Identify which cell holds the provided text, then report its [X, Y] central coordinate. 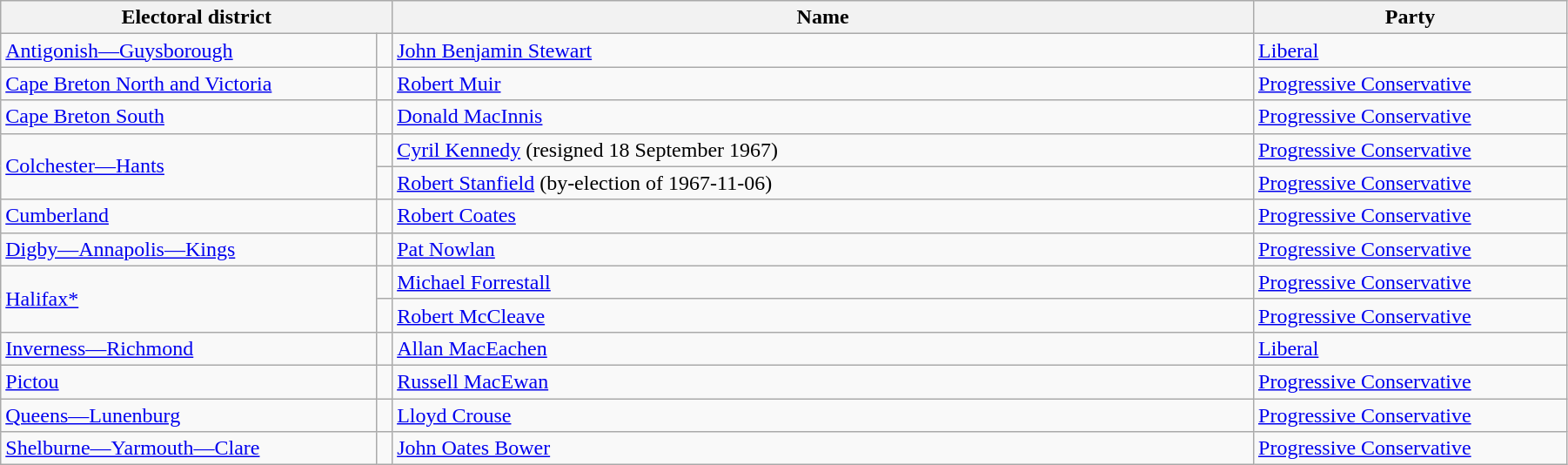
Donald MacInnis [823, 117]
Russell MacEwan [823, 381]
Antigonish—Guysborough [189, 51]
Pat Nowlan [823, 249]
John Benjamin Stewart [823, 51]
Digby—Annapolis—Kings [189, 249]
Cumberland [189, 216]
Queens—Lunenburg [189, 415]
Robert Muir [823, 84]
Cape Breton North and Victoria [189, 84]
Shelburne—Yarmouth—Clare [189, 448]
Pictou [189, 381]
Robert Stanfield (by-election of 1967-11-06) [823, 183]
Colchester—Hants [189, 166]
Name [823, 17]
Electoral district [197, 17]
Robert McCleave [823, 315]
Cyril Kennedy (resigned 18 September 1967) [823, 150]
Robert Coates [823, 216]
Lloyd Crouse [823, 415]
Halifax* [189, 299]
Michael Forrestall [823, 282]
Inverness—Richmond [189, 348]
Cape Breton South [189, 117]
Allan MacEachen [823, 348]
Party [1411, 17]
John Oates Bower [823, 448]
